For the text-containing cell, return its midpoint in (X, Y) coordinate format. 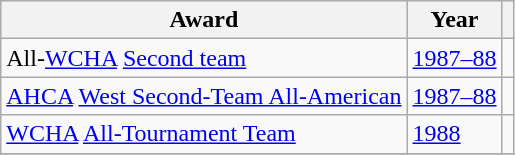
WCHA All-Tournament Team (204, 134)
1988 (454, 134)
AHCA West Second-Team All-American (204, 96)
Award (204, 20)
All-WCHA Second team (204, 58)
Year (454, 20)
